Pinpoint the cell where the given text exists, returning its (X, Y) midpoint coordinate. 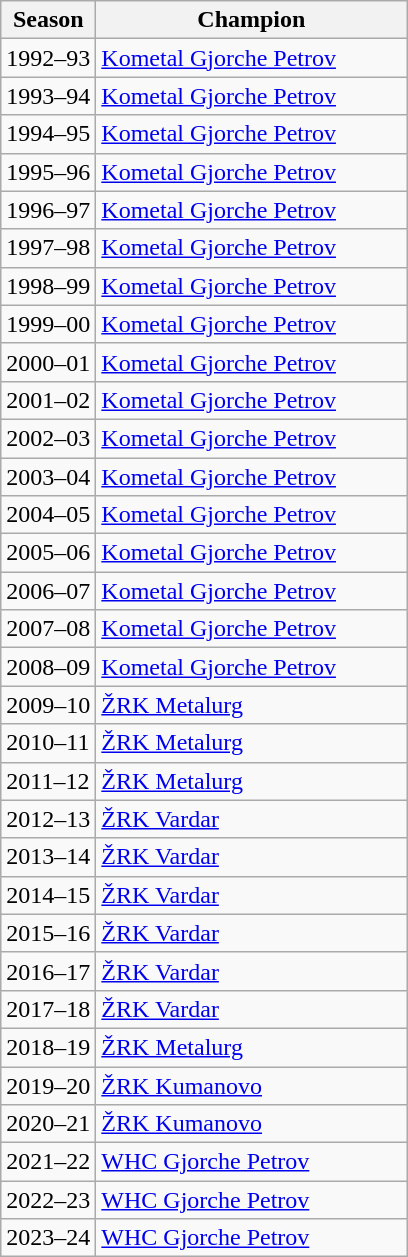
1995–96 (48, 172)
Season (48, 20)
2014–15 (48, 895)
2008–09 (48, 667)
1999–00 (48, 324)
2012–13 (48, 819)
1997–98 (48, 248)
1996–97 (48, 210)
2009–10 (48, 705)
2005–06 (48, 553)
2013–14 (48, 857)
2019–20 (48, 1085)
2021–22 (48, 1162)
2002–03 (48, 438)
2001–02 (48, 400)
2018–19 (48, 1047)
2016–17 (48, 971)
2011–12 (48, 781)
2020–21 (48, 1124)
Champion (252, 20)
2006–07 (48, 591)
2017–18 (48, 1009)
2007–08 (48, 629)
2015–16 (48, 933)
1992–93 (48, 58)
2003–04 (48, 477)
2004–05 (48, 515)
1993–94 (48, 96)
2022–23 (48, 1200)
1994–95 (48, 134)
2010–11 (48, 743)
2000–01 (48, 362)
1998–99 (48, 286)
2023–24 (48, 1238)
